Search for the cell housing the specified text and yield its (X, Y) center coordinate. 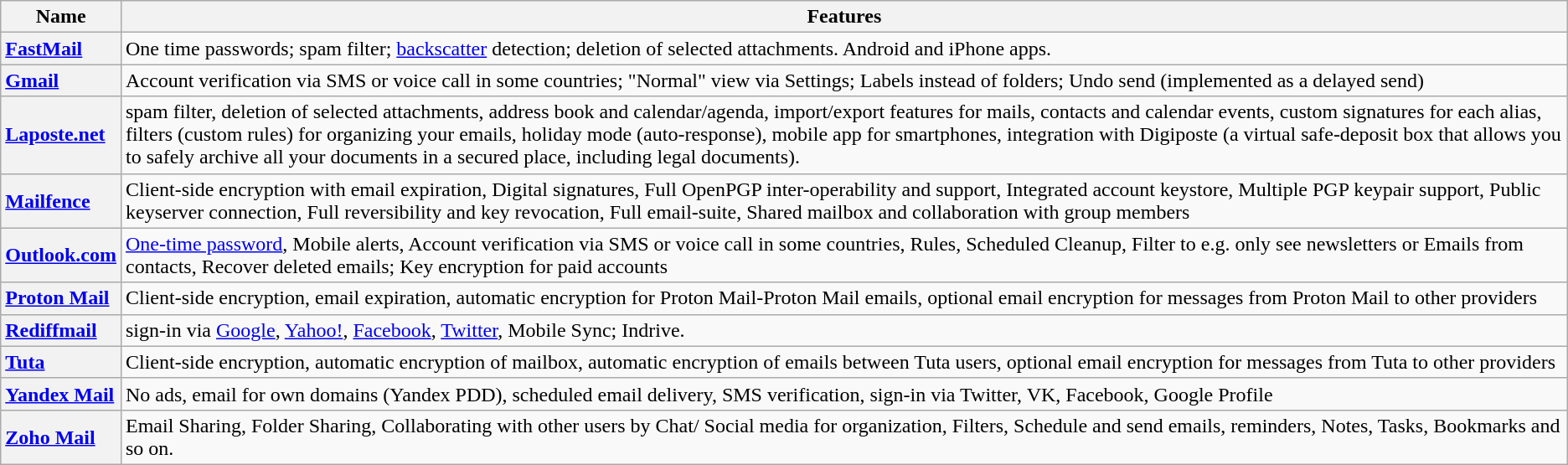
Outlook.com (61, 255)
One time passwords; spam filter; backscatter detection; deletion of selected attachments. Android and iPhone apps. (844, 49)
Name (61, 17)
Features (844, 17)
Rediffmail (61, 330)
Gmail (61, 80)
Yandex Mail (61, 394)
No ads, email for own domains (Yandex PDD), scheduled email delivery, SMS verification, sign-in via Twitter, VK, Facebook, Google Profile (844, 394)
Mailfence (61, 201)
Tuta (61, 362)
Proton Mail (61, 298)
FastMail (61, 49)
Laposte.net (61, 135)
Zoho Mail (61, 437)
sign-in via Google, Yahoo!, Facebook, Twitter, Mobile Sync; Indrive. (844, 330)
